Identify which cell holds the provided text, then report its (X, Y) central coordinate. 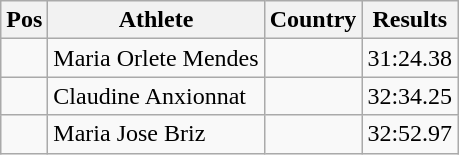
32:34.25 (410, 96)
Claudine Anxionnat (156, 96)
Maria Jose Briz (156, 134)
32:52.97 (410, 134)
Results (410, 20)
31:24.38 (410, 58)
Athlete (156, 20)
Maria Orlete Mendes (156, 58)
Country (313, 20)
Pos (24, 20)
